Locate the cell with the specified text and output its [X, Y] center coordinate. 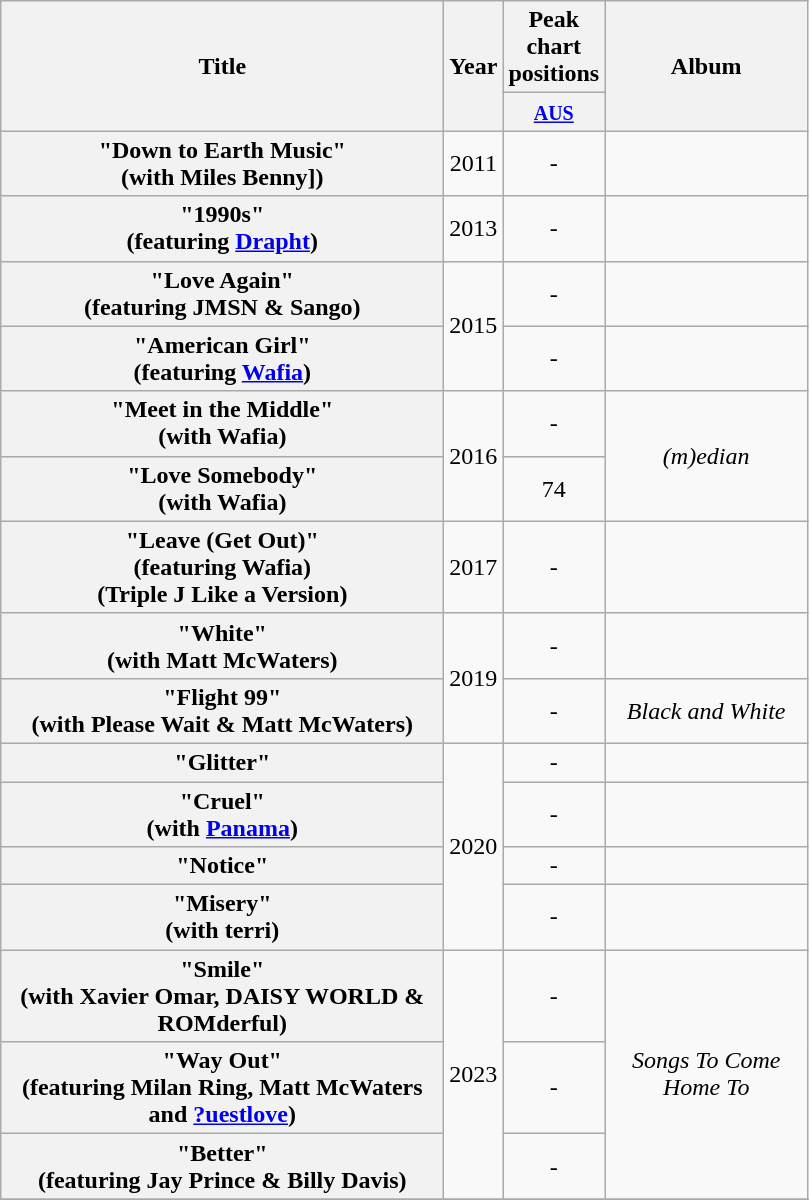
"Love Somebody"(with Wafia) [222, 488]
"1990s"(featuring Drapht) [222, 228]
2020 [474, 846]
"Meet in the Middle"(with Wafia) [222, 424]
"Misery"(with terri) [222, 918]
2017 [474, 567]
2019 [474, 678]
Songs To Come Home To [706, 1074]
"Love Again"(featuring JMSN & Sango) [222, 294]
Black and White [706, 710]
"White"(with Matt McWaters) [222, 646]
Album [706, 66]
"Flight 99"(with Please Wait & Matt McWaters) [222, 710]
AUS [554, 112]
"Better"(featuring Jay Prince & Billy Davis) [222, 1166]
"Glitter" [222, 762]
"Leave (Get Out)"(featuring Wafia) (Triple J Like a Version) [222, 567]
"American Girl"(featuring Wafia) [222, 358]
"Smile"(with Xavier Omar, DAISY WORLD & ROMderful) [222, 996]
2016 [474, 456]
2013 [474, 228]
2011 [474, 164]
"Notice" [222, 866]
Title [222, 66]
"Way Out"(featuring Milan Ring, Matt McWaters and ?uestlove) [222, 1088]
(m)edian [706, 456]
Peak chart positions [554, 47]
"Down to Earth Music"(with Miles Benny]) [222, 164]
74 [554, 488]
Year [474, 66]
2023 [474, 1074]
"Cruel"(with Panama) [222, 814]
2015 [474, 326]
